Scan for the cell matching the given text and deliver its [X, Y] coordinate at center. 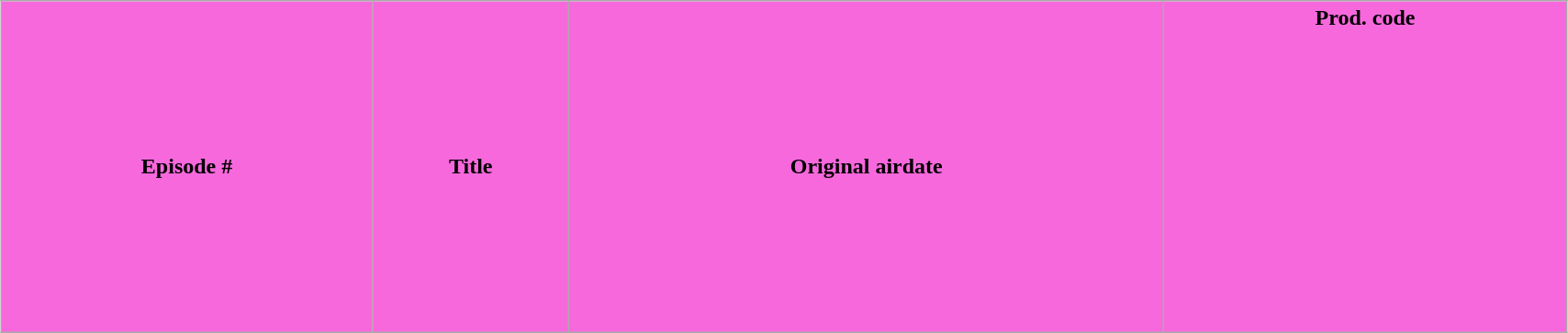
Episode # [187, 167]
Prod. code [1366, 167]
Original airdate [867, 167]
Title [471, 167]
